From the cell containing the given text, extract its center point as (x, y) coordinate. 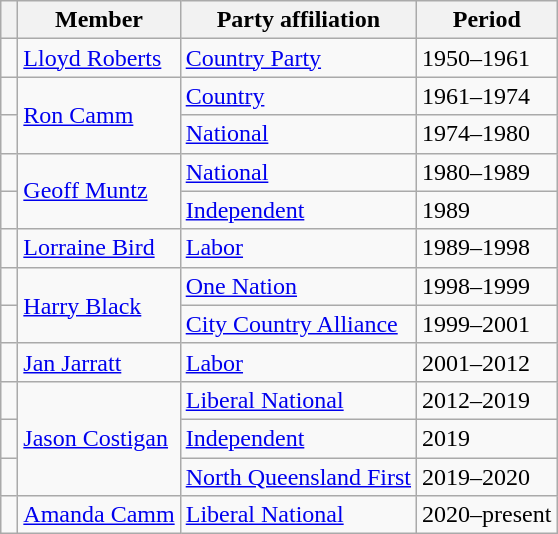
Country (298, 96)
1950–1961 (487, 58)
Lorraine Bird (99, 248)
Party affiliation (298, 20)
Ron Camm (99, 115)
Jason Costigan (99, 438)
City Country Alliance (298, 324)
1999–2001 (487, 324)
2012–2019 (487, 400)
1961–1974 (487, 96)
Member (99, 20)
1974–1980 (487, 134)
Country Party (298, 58)
1989 (487, 210)
2019–2020 (487, 477)
1989–1998 (487, 248)
Period (487, 20)
North Queensland First (298, 477)
Amanda Camm (99, 515)
Jan Jarratt (99, 362)
Lloyd Roberts (99, 58)
2019 (487, 438)
1980–1989 (487, 172)
Harry Black (99, 305)
Geoff Muntz (99, 191)
2001–2012 (487, 362)
One Nation (298, 286)
1998–1999 (487, 286)
2020–present (487, 515)
